Locate the cell with the specified text and output its [X, Y] center coordinate. 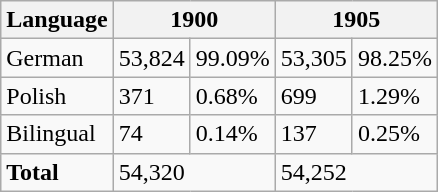
53,305 [314, 58]
371 [152, 96]
74 [152, 134]
1905 [356, 20]
0.68% [232, 96]
Total [57, 172]
53,824 [152, 58]
0.25% [394, 134]
54,252 [356, 172]
54,320 [194, 172]
Polish [57, 96]
1900 [194, 20]
99.09% [232, 58]
1.29% [394, 96]
98.25% [394, 58]
137 [314, 134]
0.14% [232, 134]
699 [314, 96]
Bilingual [57, 134]
Language [57, 20]
German [57, 58]
